Locate the cell with the specified text and output its [x, y] center coordinate. 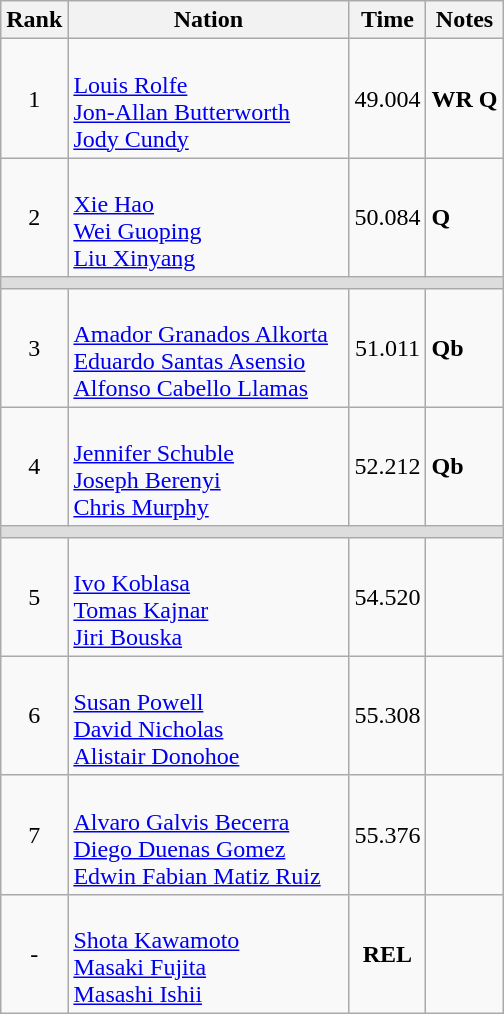
54.520 [388, 596]
5 [34, 596]
1 [34, 98]
4 [34, 466]
Susan PowellDavid NicholasAlistair Donohoe [208, 716]
Amador Granados AlkortaEduardo Santas AsensioAlfonso Cabello Llamas [208, 348]
Rank [34, 20]
7 [34, 834]
Shota KawamotoMasaki FujitaMasashi Ishii [208, 954]
Q [464, 218]
Time [388, 20]
Ivo KoblasaTomas KajnarJiri Bouska [208, 596]
Notes [464, 20]
REL [388, 954]
3 [34, 348]
51.011 [388, 348]
55.308 [388, 716]
6 [34, 716]
- [34, 954]
WR Q [464, 98]
49.004 [388, 98]
Xie HaoWei GuopingLiu Xinyang [208, 218]
55.376 [388, 834]
Louis RolfeJon-Allan ButterworthJody Cundy [208, 98]
52.212 [388, 466]
Alvaro Galvis BecerraDiego Duenas GomezEdwin Fabian Matiz Ruiz [208, 834]
Nation [208, 20]
2 [34, 218]
Jennifer SchubleJoseph BerenyiChris Murphy [208, 466]
50.084 [388, 218]
